Determine the (x, y) coordinate at the center of the cell enclosing the given text.  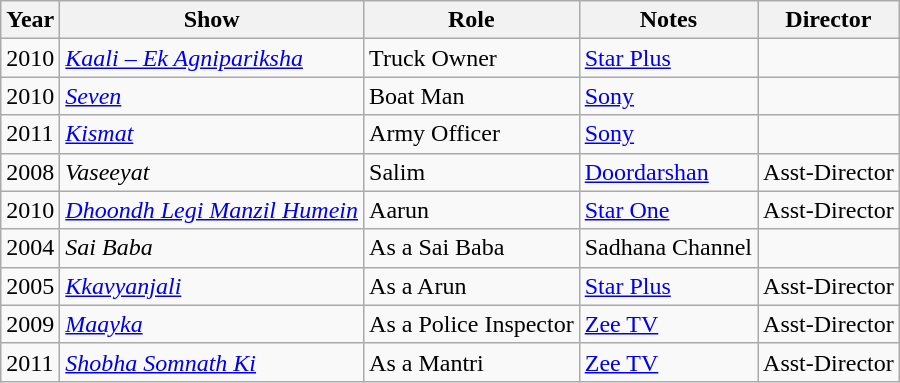
Role (472, 20)
2004 (30, 248)
Kismat (212, 134)
Director (829, 20)
Vaseeyat (212, 172)
2005 (30, 286)
2009 (30, 324)
Aarun (472, 210)
As a Sai Baba (472, 248)
Shobha Somnath Ki (212, 362)
Notes (668, 20)
Seven (212, 96)
Sadhana Channel (668, 248)
Boat Man (472, 96)
As a Arun (472, 286)
As a Police Inspector (472, 324)
Truck Owner (472, 58)
2008 (30, 172)
Army Officer (472, 134)
Year (30, 20)
As a Mantri (472, 362)
Sai Baba (212, 248)
Kaali – Ek Agnipariksha (212, 58)
Kkavyanjali (212, 286)
Doordarshan (668, 172)
Star One (668, 210)
Show (212, 20)
Salim (472, 172)
Dhoondh Legi Manzil Humein (212, 210)
Maayka (212, 324)
